Return [x, y] of the center of cell containing provided text 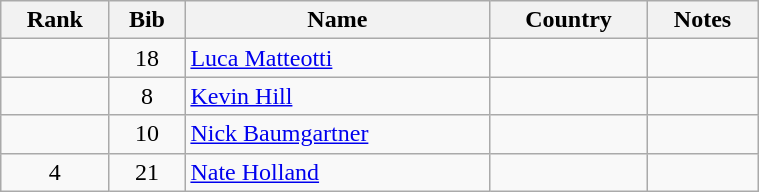
18 [147, 58]
4 [55, 172]
10 [147, 134]
Nate Holland [338, 172]
21 [147, 172]
Nick Baumgartner [338, 134]
Name [338, 20]
Country [569, 20]
Bib [147, 20]
Notes [702, 20]
Rank [55, 20]
Kevin Hill [338, 96]
8 [147, 96]
Luca Matteotti [338, 58]
